Determine the (x, y) coordinate at the center of the cell enclosing the given text.  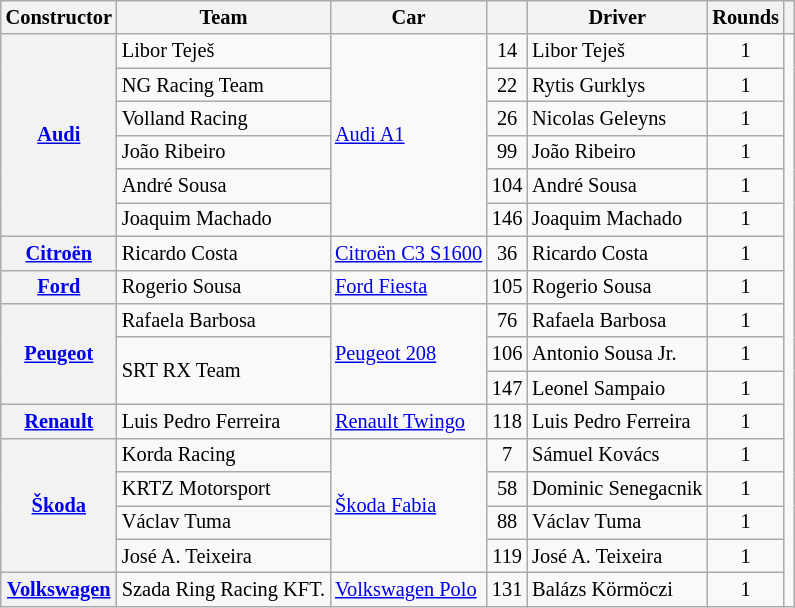
SRT RX Team (224, 370)
Škoda Fabia (408, 506)
Audi (59, 135)
Rounds (746, 17)
Peugeot (59, 354)
Balázs Körmöczi (617, 589)
106 (507, 354)
119 (507, 556)
Škoda (59, 506)
Szada Ring Racing KFT. (224, 589)
Volland Racing (224, 118)
NG Racing Team (224, 85)
Leonel Sampaio (617, 388)
76 (507, 320)
Ford Fiesta (408, 287)
7 (507, 455)
Driver (617, 17)
Citroën C3 S1600 (408, 253)
36 (507, 253)
Korda Racing (224, 455)
147 (507, 388)
KRTZ Motorsport (224, 489)
22 (507, 85)
Rytis Gurklys (617, 85)
Antonio Sousa Jr. (617, 354)
146 (507, 219)
Team (224, 17)
Dominic Senegacnik (617, 489)
104 (507, 186)
Ford (59, 287)
Volkswagen Polo (408, 589)
88 (507, 522)
131 (507, 589)
Constructor (59, 17)
26 (507, 118)
Car (408, 17)
105 (507, 287)
Peugeot 208 (408, 354)
14 (507, 51)
Renault Twingo (408, 421)
Audi A1 (408, 135)
Sámuel Kovács (617, 455)
99 (507, 152)
Renault (59, 421)
Citroën (59, 253)
118 (507, 421)
58 (507, 489)
Volkswagen (59, 589)
Nicolas Geleyns (617, 118)
